Identify which cell holds the provided text, then report its [x, y] central coordinate. 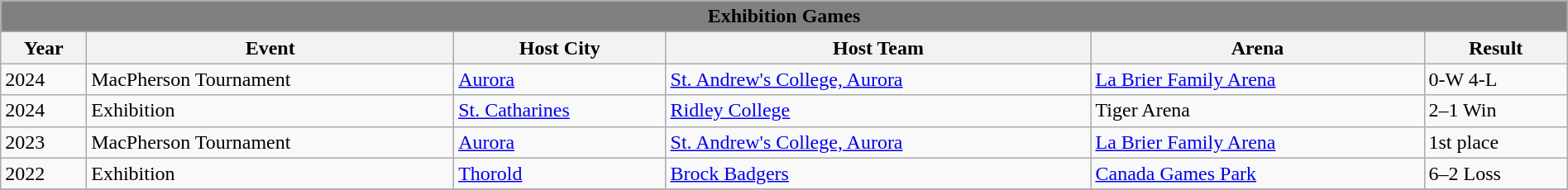
2022 [44, 173]
Thorold [560, 173]
Canada Games Park [1257, 173]
Host City [560, 48]
6–2 Loss [1495, 173]
Event [270, 48]
Exhibition Games [784, 17]
Result [1495, 48]
1st place [1495, 142]
2–1 Win [1495, 111]
St. Catharines [560, 111]
2023 [44, 142]
0-W 4-L [1495, 79]
Brock Badgers [878, 173]
Tiger Arena [1257, 111]
Arena [1257, 48]
Year [44, 48]
Ridley College [878, 111]
Host Team [878, 48]
